Detect which cell encompasses the target text, then output its [x, y] center coordinate. 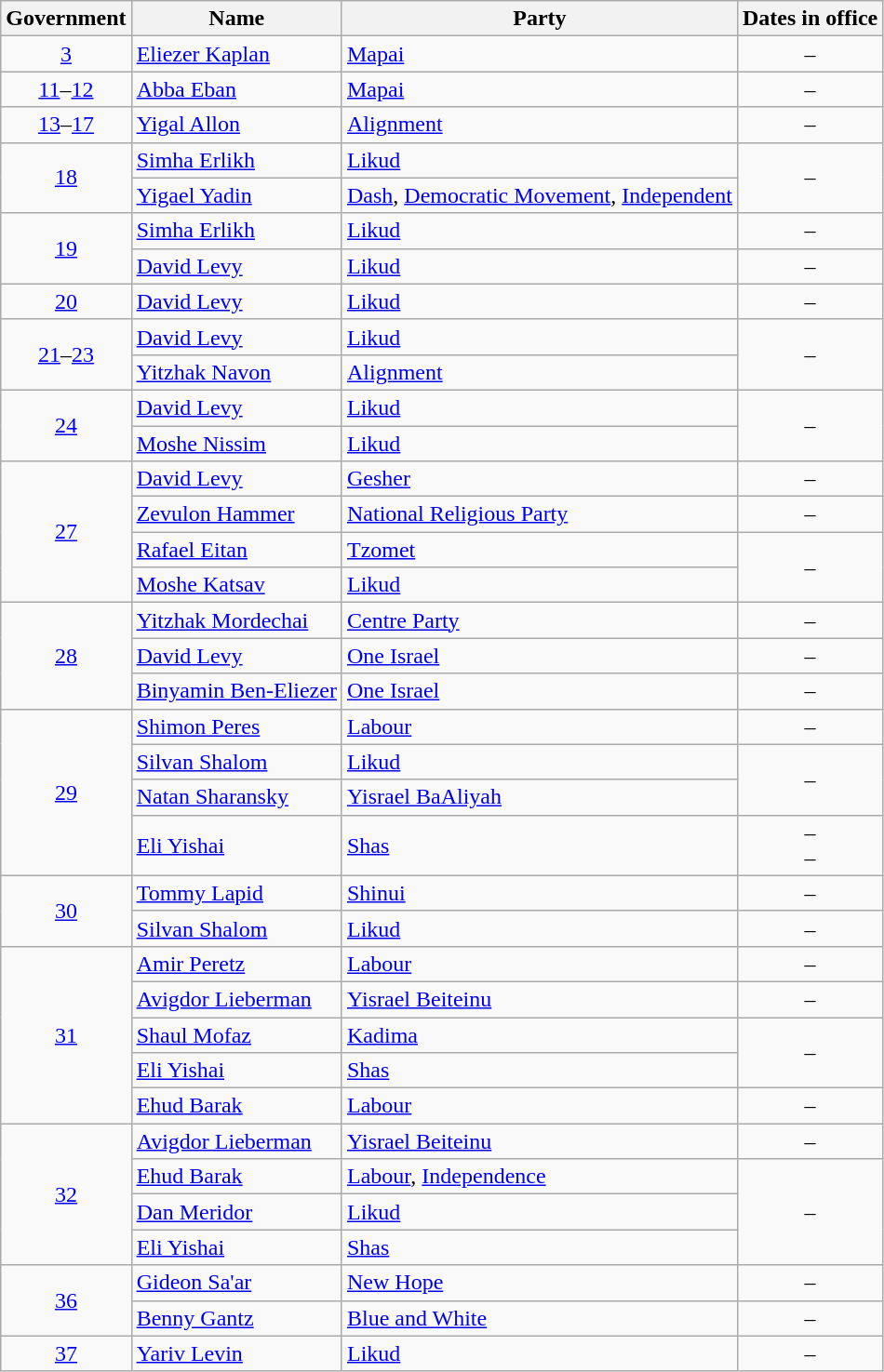
Moshe Nissim [236, 444]
Kadima [540, 1035]
13–17 [66, 125]
Centre Party [540, 620]
31 [66, 1034]
Shimon Peres [236, 726]
Yigael Yadin [236, 195]
National Religious Party [540, 514]
Yigal Allon [236, 125]
Dan Meridor [236, 1212]
Yisrael BaAliyah [540, 797]
18 [66, 178]
Yitzhak Navon [236, 372]
Government [66, 19]
Gideon Sa'ar [236, 1283]
37 [66, 1353]
36 [66, 1300]
21–23 [66, 354]
28 [66, 656]
New Hope [540, 1283]
Benny Gantz [236, 1318]
Natan Sharansky [236, 797]
Shinui [540, 893]
Shaul Mofaz [236, 1035]
Eliezer Kaplan [236, 54]
Yariv Levin [236, 1353]
Name [236, 19]
3 [66, 54]
19 [66, 248]
Moshe Katsav [236, 585]
Rafael Eitan [236, 550]
Zevulon Hammer [236, 514]
Blue and White [540, 1318]
Labour, Independence [540, 1177]
Yitzhak Mordechai [236, 620]
Dates in office [810, 19]
– – [810, 845]
27 [66, 532]
Gesher [540, 479]
24 [66, 425]
32 [66, 1194]
30 [66, 911]
Tzomet [540, 550]
Party [540, 19]
Tommy Lapid [236, 893]
Dash, Democratic Movement, Independent [540, 195]
29 [66, 793]
Binyamin Ben-Eliezer [236, 691]
20 [66, 301]
Amir Peretz [236, 964]
Abba Eban [236, 89]
11–12 [66, 89]
